Extract the [X, Y] coordinate from the center of the cell holding the provided text.  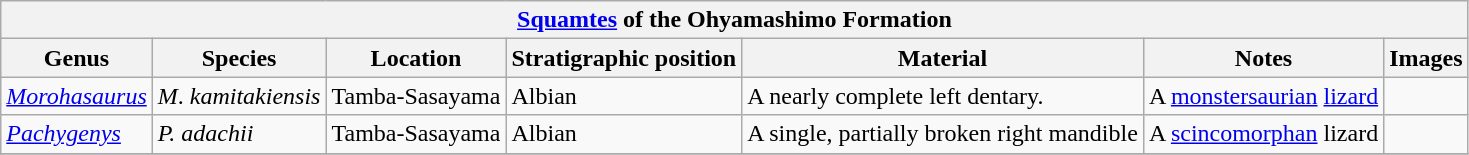
Images [1426, 58]
Species [239, 58]
Pachygenys [77, 134]
P. adachii [239, 134]
Stratigraphic position [624, 58]
Notes [1263, 58]
A scincomorphan lizard [1263, 134]
Genus [77, 58]
A nearly complete left dentary. [943, 96]
Morohasaurus [77, 96]
Location [416, 58]
A single, partially broken right mandible [943, 134]
Squamtes of the Ohyamashimo Formation [734, 20]
A monstersaurian lizard [1263, 96]
Material [943, 58]
M. kamitakiensis [239, 96]
